Detect which cell encompasses the target text, then output its [X, Y] center coordinate. 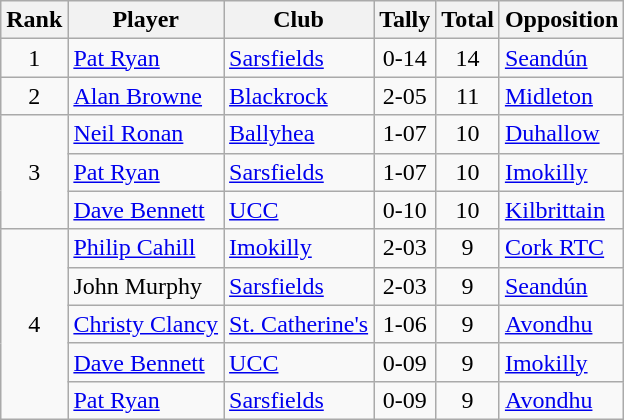
Neil Ronan [146, 134]
Cork RTC [561, 248]
Total [468, 20]
Duhallow [561, 134]
1-06 [405, 324]
3 [34, 172]
2-05 [405, 96]
0-14 [405, 58]
Blackrock [299, 96]
John Murphy [146, 286]
4 [34, 324]
St. Catherine's [299, 324]
Tally [405, 20]
Ballyhea [299, 134]
Midleton [561, 96]
14 [468, 58]
Alan Browne [146, 96]
11 [468, 96]
1 [34, 58]
Kilbrittain [561, 210]
Opposition [561, 20]
2 [34, 96]
Rank [34, 20]
0-10 [405, 210]
Philip Cahill [146, 248]
Club [299, 20]
Player [146, 20]
Christy Clancy [146, 324]
